Locate the cell with the specified text and output its (x, y) center coordinate. 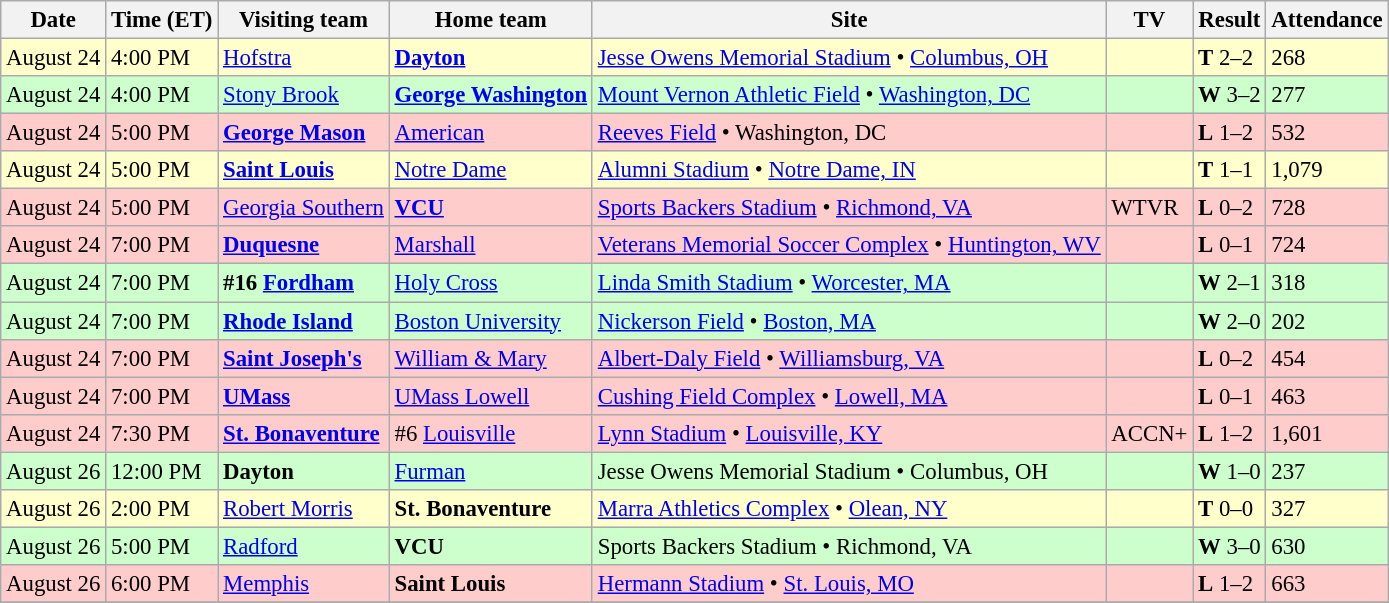
ACCN+ (1150, 433)
Boston University (490, 321)
Home team (490, 20)
Linda Smith Stadium • Worcester, MA (849, 283)
Notre Dame (490, 170)
Furman (490, 471)
630 (1327, 546)
728 (1327, 208)
663 (1327, 584)
W 1–0 (1230, 471)
463 (1327, 396)
Hofstra (304, 58)
Reeves Field • Washington, DC (849, 133)
W 2–0 (1230, 321)
Stony Brook (304, 95)
Holy Cross (490, 283)
Alumni Stadium • Notre Dame, IN (849, 170)
Radford (304, 546)
Cushing Field Complex • Lowell, MA (849, 396)
Memphis (304, 584)
Robert Morris (304, 509)
Hermann Stadium • St. Louis, MO (849, 584)
George Mason (304, 133)
Veterans Memorial Soccer Complex • Huntington, WV (849, 245)
1,079 (1327, 170)
12:00 PM (162, 471)
318 (1327, 283)
Lynn Stadium • Louisville, KY (849, 433)
277 (1327, 95)
Mount Vernon Athletic Field • Washington, DC (849, 95)
Saint Joseph's (304, 358)
TV (1150, 20)
7:30 PM (162, 433)
W 2–1 (1230, 283)
Result (1230, 20)
724 (1327, 245)
T 0–0 (1230, 509)
327 (1327, 509)
W 3–0 (1230, 546)
Visiting team (304, 20)
6:00 PM (162, 584)
William & Mary (490, 358)
Attendance (1327, 20)
#16 Fordham (304, 283)
WTVR (1150, 208)
Rhode Island (304, 321)
Date (54, 20)
Duquesne (304, 245)
George Washington (490, 95)
202 (1327, 321)
2:00 PM (162, 509)
Albert-Daly Field • Williamsburg, VA (849, 358)
T 2–2 (1230, 58)
1,601 (1327, 433)
Nickerson Field • Boston, MA (849, 321)
237 (1327, 471)
#6 Louisville (490, 433)
268 (1327, 58)
American (490, 133)
W 3–2 (1230, 95)
Marshall (490, 245)
UMass Lowell (490, 396)
Site (849, 20)
Marra Athletics Complex • Olean, NY (849, 509)
454 (1327, 358)
Time (ET) (162, 20)
T 1–1 (1230, 170)
532 (1327, 133)
UMass (304, 396)
Georgia Southern (304, 208)
